Pinpoint the cell where the given text exists, returning its [x, y] midpoint coordinate. 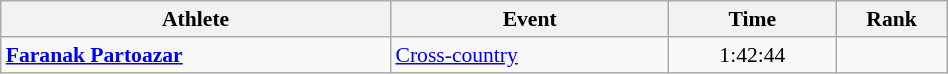
1:42:44 [752, 55]
Rank [892, 19]
Event [529, 19]
Athlete [196, 19]
Cross-country [529, 55]
Time [752, 19]
Faranak Partoazar [196, 55]
